For the text-containing cell, return its midpoint in [X, Y] coordinate format. 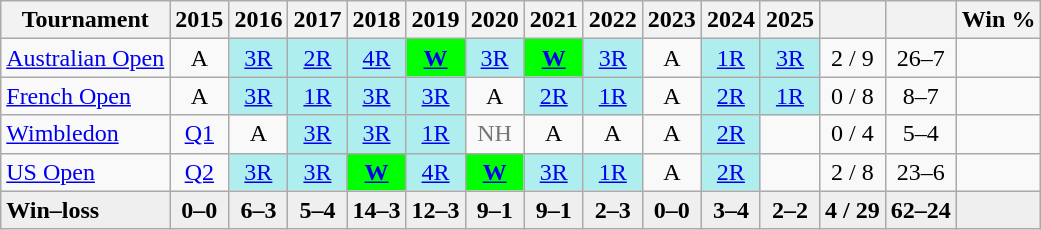
2 / 8 [852, 172]
Wimbledon [86, 134]
2018 [376, 20]
2016 [258, 20]
2024 [730, 20]
Australian Open [86, 58]
4 / 29 [852, 210]
23–6 [920, 172]
14–3 [376, 210]
Tournament [86, 20]
2–3 [612, 210]
Q1 [200, 134]
2021 [554, 20]
2025 [790, 20]
2017 [318, 20]
Win–loss [86, 210]
6–3 [258, 210]
3–4 [730, 210]
2020 [494, 20]
2–2 [790, 210]
2023 [672, 20]
French Open [86, 96]
8–7 [920, 96]
2022 [612, 20]
0 / 4 [852, 134]
2 / 9 [852, 58]
62–24 [920, 210]
NH [494, 134]
26–7 [920, 58]
2015 [200, 20]
2019 [436, 20]
0 / 8 [852, 96]
12–3 [436, 210]
Q2 [200, 172]
Win % [998, 20]
US Open [86, 172]
